Determine the (X, Y) coordinate at the center of the cell enclosing the given text.  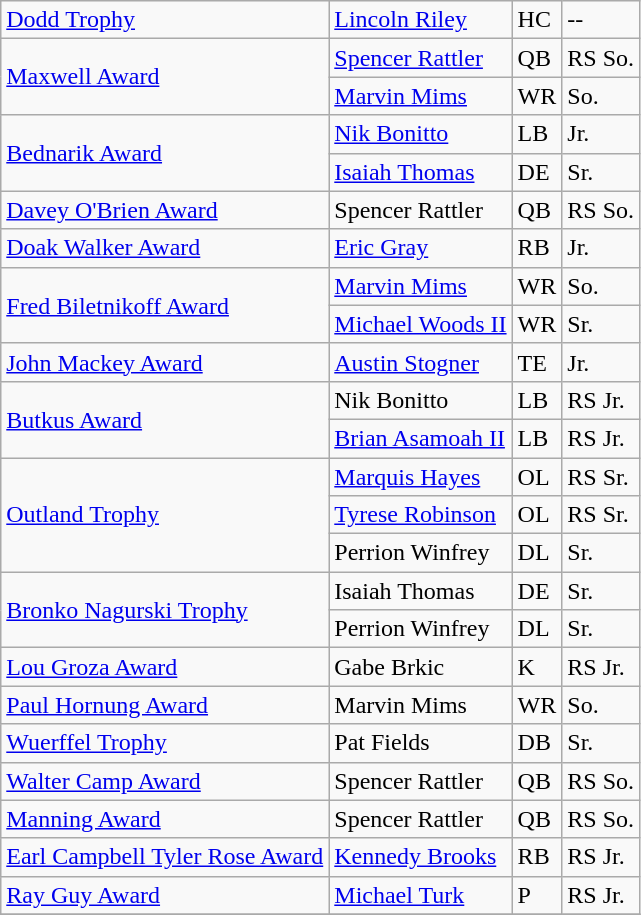
Fred Biletnikoff Award (165, 305)
Marquis Hayes (420, 477)
Austin Stogner (420, 362)
Doak Walker Award (165, 248)
Davey O'Brien Award (165, 210)
Lou Groza Award (165, 667)
Outland Trophy (165, 515)
Michael Woods II (420, 324)
Eric Gray (420, 248)
Gabe Brkic (420, 667)
Pat Fields (420, 743)
HC (537, 20)
Earl Campbell Tyler Rose Award (165, 857)
Brian Asamoah II (420, 438)
Michael Turk (420, 895)
Paul Hornung Award (165, 705)
K (537, 667)
Butkus Award (165, 419)
Dodd Trophy (165, 20)
John Mackey Award (165, 362)
DB (537, 743)
Tyrese Robinson (420, 515)
P (537, 895)
Maxwell Award (165, 77)
Lincoln Riley (420, 20)
Kennedy Brooks (420, 857)
-- (601, 20)
TE (537, 362)
Bednarik Award (165, 153)
Wuerffel Trophy (165, 743)
Ray Guy Award (165, 895)
Walter Camp Award (165, 781)
Manning Award (165, 819)
Bronko Nagurski Trophy (165, 610)
